Find where the given text appears and provide that cell's center as [X, Y] coordinate. 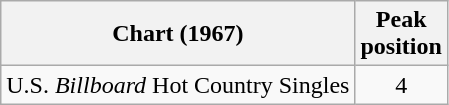
U.S. Billboard Hot Country Singles [178, 85]
Chart (1967) [178, 34]
4 [401, 85]
Peakposition [401, 34]
